Find where the given text appears and provide that cell's center as [x, y] coordinate. 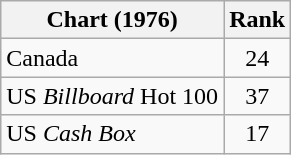
Chart (1976) [112, 20]
Canada [112, 58]
17 [258, 134]
US Cash Box [112, 134]
Rank [258, 20]
US Billboard Hot 100 [112, 96]
37 [258, 96]
24 [258, 58]
